Locate the cell with the specified text and output its [x, y] center coordinate. 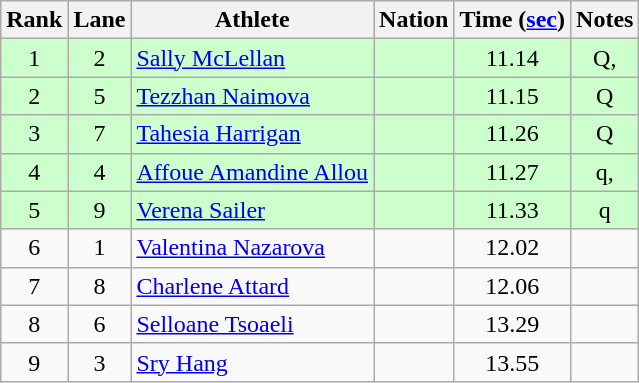
Time (sec) [512, 20]
11.15 [512, 96]
Notes [605, 20]
Athlete [252, 20]
Nation [414, 20]
Tahesia Harrigan [252, 134]
13.29 [512, 324]
11.33 [512, 210]
12.06 [512, 286]
11.14 [512, 58]
Verena Sailer [252, 210]
Lane [100, 20]
Valentina Nazarova [252, 248]
11.26 [512, 134]
Rank [34, 20]
Sally McLellan [252, 58]
12.02 [512, 248]
Affoue Amandine Allou [252, 172]
q [605, 210]
11.27 [512, 172]
Q, [605, 58]
13.55 [512, 362]
Tezzhan Naimova [252, 96]
Selloane Tsoaeli [252, 324]
Sry Hang [252, 362]
q, [605, 172]
Charlene Attard [252, 286]
